Return (X, Y) of the center of cell containing provided text 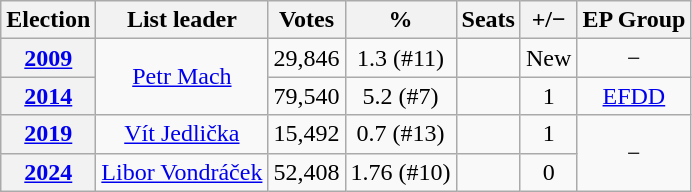
Libor Vondráček (182, 172)
2014 (48, 96)
List leader (182, 20)
+/− (548, 20)
5.2 (#7) (400, 96)
Seats (488, 20)
15,492 (306, 134)
% (400, 20)
79,540 (306, 96)
2009 (48, 58)
0 (548, 172)
New (548, 58)
29,846 (306, 58)
1.76 (#10) (400, 172)
1.3 (#11) (400, 58)
EFDD (634, 96)
0.7 (#13) (400, 134)
Petr Mach (182, 77)
EP Group (634, 20)
2019 (48, 134)
Votes (306, 20)
Vít Jedlička (182, 134)
Election (48, 20)
2024 (48, 172)
52,408 (306, 172)
